Identify which cell holds the provided text, then report its (X, Y) central coordinate. 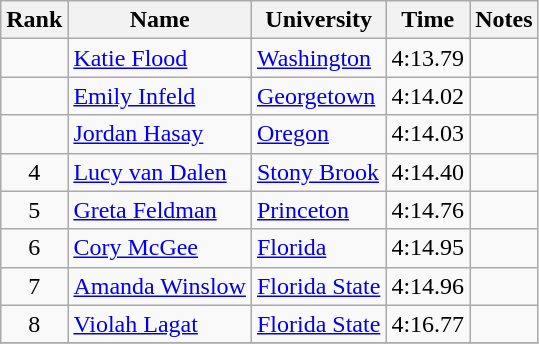
Name (160, 20)
Oregon (318, 134)
Stony Brook (318, 172)
Princeton (318, 210)
University (318, 20)
5 (34, 210)
8 (34, 324)
4:14.40 (428, 172)
4:14.76 (428, 210)
4:14.95 (428, 248)
Florida (318, 248)
Georgetown (318, 96)
Cory McGee (160, 248)
4:14.02 (428, 96)
Washington (318, 58)
4:14.96 (428, 286)
Greta Feldman (160, 210)
7 (34, 286)
Time (428, 20)
4:16.77 (428, 324)
4:13.79 (428, 58)
Amanda Winslow (160, 286)
Notes (504, 20)
4:14.03 (428, 134)
Lucy van Dalen (160, 172)
Rank (34, 20)
4 (34, 172)
Emily Infeld (160, 96)
Katie Flood (160, 58)
Violah Lagat (160, 324)
Jordan Hasay (160, 134)
6 (34, 248)
